Detect which cell encompasses the target text, then output its (x, y) center coordinate. 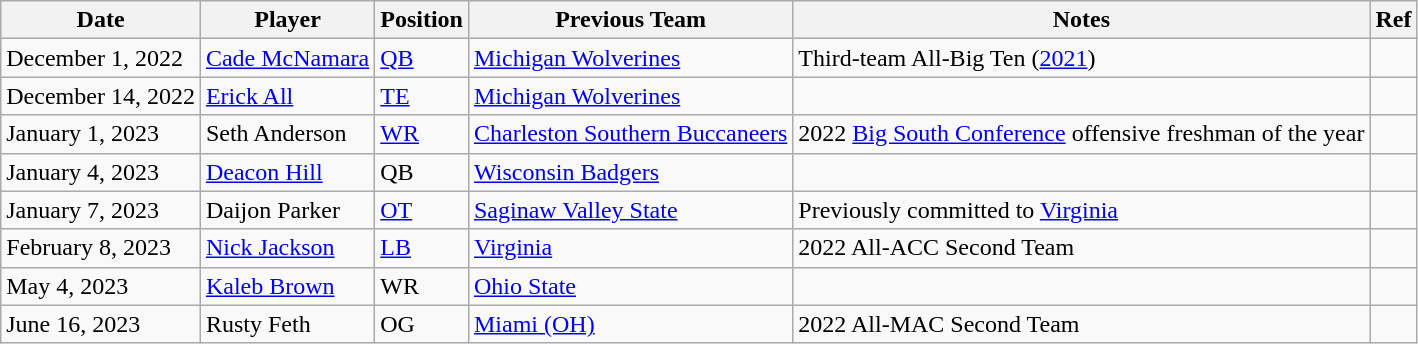
Ohio State (630, 286)
February 8, 2023 (101, 248)
December 14, 2022 (101, 96)
Miami (OH) (630, 324)
Erick All (287, 96)
Date (101, 20)
Virginia (630, 248)
2022 Big South Conference offensive freshman of the year (1082, 134)
Position (422, 20)
Charleston Southern Buccaneers (630, 134)
Cade McNamara (287, 58)
Kaleb Brown (287, 286)
May 4, 2023 (101, 286)
Ref (1394, 20)
Nick Jackson (287, 248)
2022 All-MAC Second Team (1082, 324)
January 7, 2023 (101, 210)
OT (422, 210)
Wisconsin Badgers (630, 172)
Previous Team (630, 20)
Saginaw Valley State (630, 210)
Third-team All-Big Ten (2021) (1082, 58)
January 1, 2023 (101, 134)
Notes (1082, 20)
Deacon Hill (287, 172)
June 16, 2023 (101, 324)
Seth Anderson (287, 134)
January 4, 2023 (101, 172)
2022 All-ACC Second Team (1082, 248)
Rusty Feth (287, 324)
Previously committed to Virginia (1082, 210)
December 1, 2022 (101, 58)
LB (422, 248)
Player (287, 20)
Daijon Parker (287, 210)
OG (422, 324)
TE (422, 96)
